For the text-containing cell, return its midpoint in (X, Y) coordinate format. 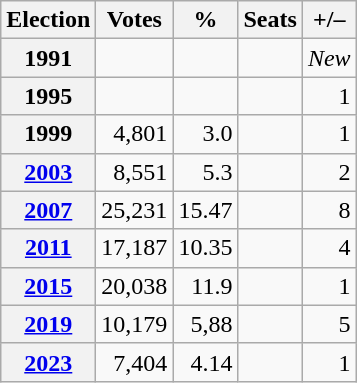
Election (48, 20)
% (206, 20)
2019 (48, 324)
2007 (48, 210)
Votes (134, 20)
17,187 (134, 248)
15.47 (206, 210)
11.9 (206, 286)
4.14 (206, 362)
1995 (48, 96)
4,801 (134, 134)
8 (329, 210)
2011 (48, 248)
2 (329, 172)
New (329, 58)
4 (329, 248)
1991 (48, 58)
2003 (48, 172)
20,038 (134, 286)
2023 (48, 362)
3.0 (206, 134)
+/– (329, 20)
10.35 (206, 248)
5.3 (206, 172)
10,179 (134, 324)
2015 (48, 286)
5,88 (206, 324)
1999 (48, 134)
8,551 (134, 172)
Seats (270, 20)
7,404 (134, 362)
5 (329, 324)
25,231 (134, 210)
